Identify which cell holds the provided text, then report its (X, Y) central coordinate. 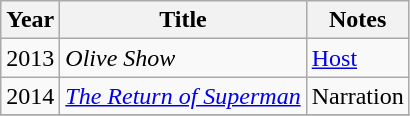
Olive Show (183, 58)
2013 (30, 58)
Narration (358, 96)
The Return of Superman (183, 96)
Title (183, 20)
2014 (30, 96)
Notes (358, 20)
Year (30, 20)
Host (358, 58)
